Locate the cell with the specified text and output its [X, Y] center coordinate. 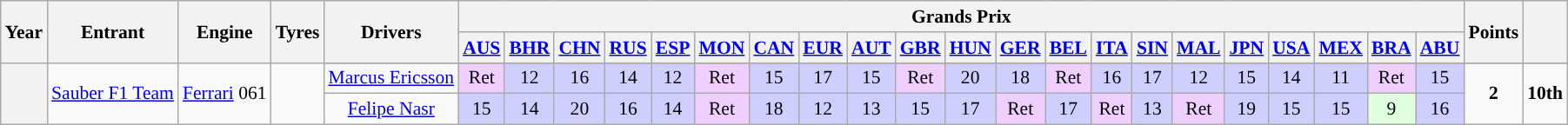
ITA [1111, 48]
BHR [529, 48]
RUS [628, 48]
EUR [823, 48]
Year [24, 31]
10th [1545, 94]
AUT [871, 48]
ESP [673, 48]
11 [1341, 78]
2 [1493, 94]
MAL [1198, 48]
SIN [1152, 48]
GBR [920, 48]
Felipe Nasr [391, 109]
Engine [224, 31]
AUS [482, 48]
CHN [579, 48]
Grands Prix [961, 16]
HUN [971, 48]
CAN [774, 48]
Sauber F1 Team [113, 94]
Points [1493, 31]
BEL [1068, 48]
MON [722, 48]
Tyres [297, 31]
BRA [1391, 48]
ABU [1440, 48]
Ferrari 061 [224, 94]
Drivers [391, 31]
19 [1246, 109]
MEX [1341, 48]
9 [1391, 109]
USA [1291, 48]
Marcus Ericsson [391, 78]
GER [1021, 48]
Entrant [113, 31]
JPN [1246, 48]
